Determine the [X, Y] coordinate at the center of the cell enclosing the given text.  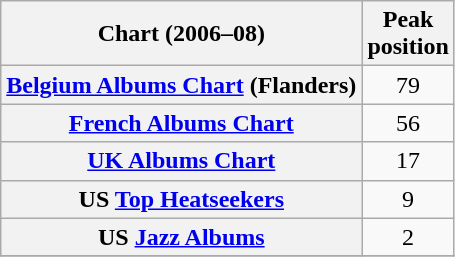
UK Albums Chart [182, 161]
Peakposition [408, 34]
56 [408, 123]
17 [408, 161]
9 [408, 199]
Chart (2006–08) [182, 34]
French Albums Chart [182, 123]
2 [408, 237]
US Top Heatseekers [182, 199]
US Jazz Albums [182, 237]
Belgium Albums Chart (Flanders) [182, 85]
79 [408, 85]
